Determine the [X, Y] coordinate at the center of the cell enclosing the given text.  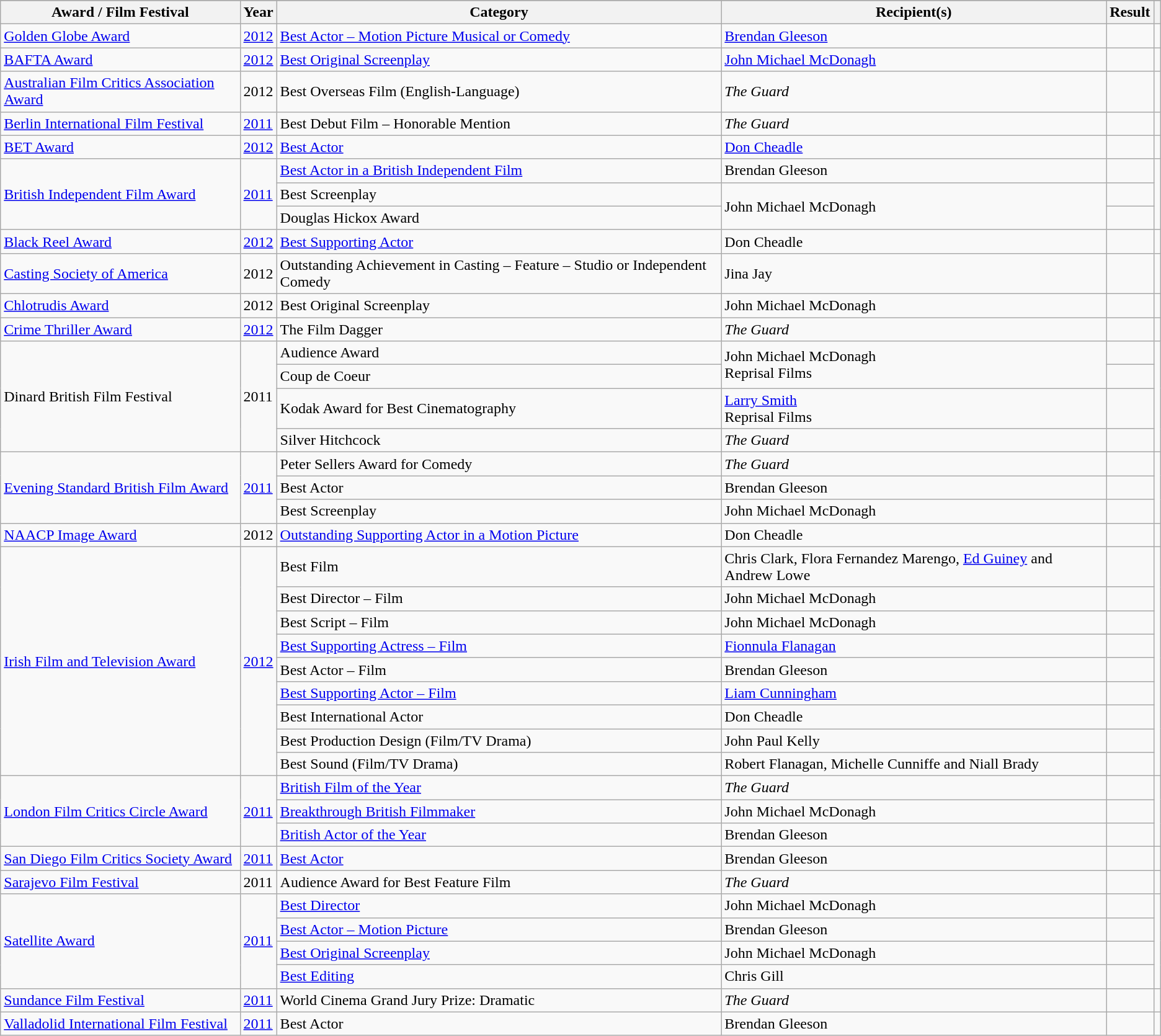
Evening Standard British Film Award [120, 488]
Best Overseas Film (English-Language) [499, 92]
Award / Film Festival [120, 12]
Crime Thriller Award [120, 329]
Silver Hitchcock [499, 440]
Best Actor – Motion Picture Musical or Comedy [499, 36]
Best Actor – Film [499, 669]
BET Award [120, 147]
Result [1130, 12]
Chlotrudis Award [120, 305]
British Film of the Year [499, 788]
Best Director [499, 906]
Sundance Film Festival [120, 1000]
Chris Gill [914, 976]
John Michael McDonagh Reprisal Films [914, 365]
Best Supporting Actor [499, 241]
Valladolid International Film Festival [120, 1024]
Coup de Coeur [499, 377]
Best Script – Film [499, 622]
Outstanding Achievement in Casting – Feature – Studio or Independent Comedy [499, 273]
Larry SmithReprisal Films [914, 408]
Black Reel Award [120, 241]
Year [258, 12]
Best Supporting Actress – Film [499, 646]
Kodak Award for Best Cinematography [499, 408]
British Actor of the Year [499, 835]
Best Actor in a British Independent Film [499, 171]
Sarajevo Film Festival [120, 882]
Category [499, 12]
Robert Flanagan, Michelle Cunniffe and Niall Brady [914, 764]
Irish Film and Television Award [120, 661]
BAFTA Award [120, 60]
Golden Globe Award [120, 36]
Outstanding Supporting Actor in a Motion Picture [499, 535]
London Film Critics Circle Award [120, 811]
Liam Cunningham [914, 693]
Best Film [499, 567]
Berlin International Film Festival [120, 123]
Best Supporting Actor – Film [499, 693]
Recipient(s) [914, 12]
Fionnula Flanagan [914, 646]
The Film Dagger [499, 329]
Douglas Hickox Award [499, 218]
Best Editing [499, 976]
British Independent Film Award [120, 194]
Australian Film Critics Association Award [120, 92]
NAACP Image Award [120, 535]
Audience Award [499, 353]
Audience Award for Best Feature Film [499, 882]
Breakthrough British Filmmaker [499, 811]
Best Director – Film [499, 599]
John Paul Kelly [914, 740]
Best Debut Film – Honorable Mention [499, 123]
Peter Sellers Award for Comedy [499, 464]
Dinard British Film Festival [120, 397]
Best Actor – Motion Picture [499, 929]
Casting Society of America [120, 273]
World Cinema Grand Jury Prize: Dramatic [499, 1000]
Satellite Award [120, 941]
Best Production Design (Film/TV Drama) [499, 740]
Best Sound (Film/TV Drama) [499, 764]
Best International Actor [499, 717]
San Diego Film Critics Society Award [120, 859]
Chris Clark, Flora Fernandez Marengo, Ed Guiney and Andrew Lowe [914, 567]
Jina Jay [914, 273]
